Scan for the cell matching the given text and deliver its (X, Y) coordinate at center. 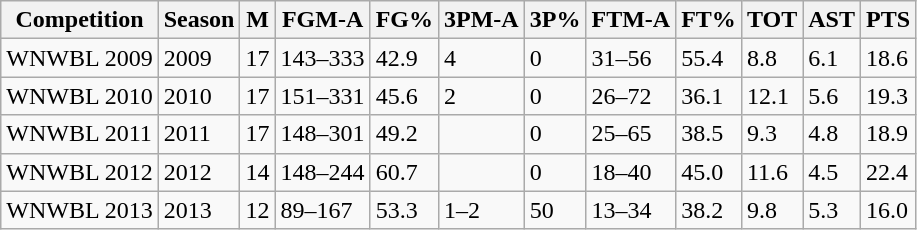
2011 (199, 134)
55.4 (709, 58)
53.3 (404, 210)
2010 (199, 96)
Competition (80, 20)
WNWBL 2012 (80, 172)
18.9 (888, 134)
38.2 (709, 210)
148–301 (322, 134)
2013 (199, 210)
143–333 (322, 58)
9.3 (772, 134)
5.3 (832, 210)
45.6 (404, 96)
9.8 (772, 210)
WNWBL 2013 (80, 210)
M (258, 20)
45.0 (709, 172)
WNWBL 2010 (80, 96)
42.9 (404, 58)
FG% (404, 20)
6.1 (832, 58)
Season (199, 20)
18–40 (631, 172)
18.6 (888, 58)
AST (832, 20)
50 (555, 210)
2012 (199, 172)
3P% (555, 20)
89–167 (322, 210)
14 (258, 172)
151–331 (322, 96)
38.5 (709, 134)
60.7 (404, 172)
22.4 (888, 172)
5.6 (832, 96)
WNWBL 2011 (80, 134)
31–56 (631, 58)
4.8 (832, 134)
49.2 (404, 134)
12.1 (772, 96)
13–34 (631, 210)
148–244 (322, 172)
25–65 (631, 134)
FGM-A (322, 20)
PTS (888, 20)
26–72 (631, 96)
2009 (199, 58)
19.3 (888, 96)
WNWBL 2009 (80, 58)
4 (481, 58)
TOT (772, 20)
FTM-A (631, 20)
FT% (709, 20)
8.8 (772, 58)
1–2 (481, 210)
2 (481, 96)
12 (258, 210)
11.6 (772, 172)
36.1 (709, 96)
3PM-A (481, 20)
16.0 (888, 210)
4.5 (832, 172)
